From the cell containing the given text, extract its center point as (x, y) coordinate. 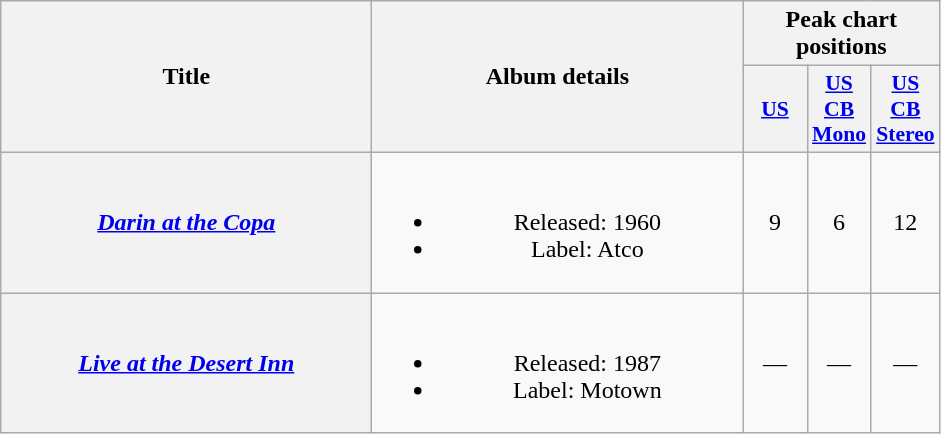
9 (775, 222)
US (775, 110)
6 (839, 222)
Peak chart positions (842, 34)
Title (186, 77)
USCBStereo (905, 110)
Album details (558, 77)
12 (905, 222)
Released: 1960Label: Atco (558, 222)
Darin at the Copa (186, 222)
USCBMono (839, 110)
Live at the Desert Inn (186, 362)
Released: 1987Label: Motown (558, 362)
